Scan for the cell matching the given text and deliver its (x, y) coordinate at center. 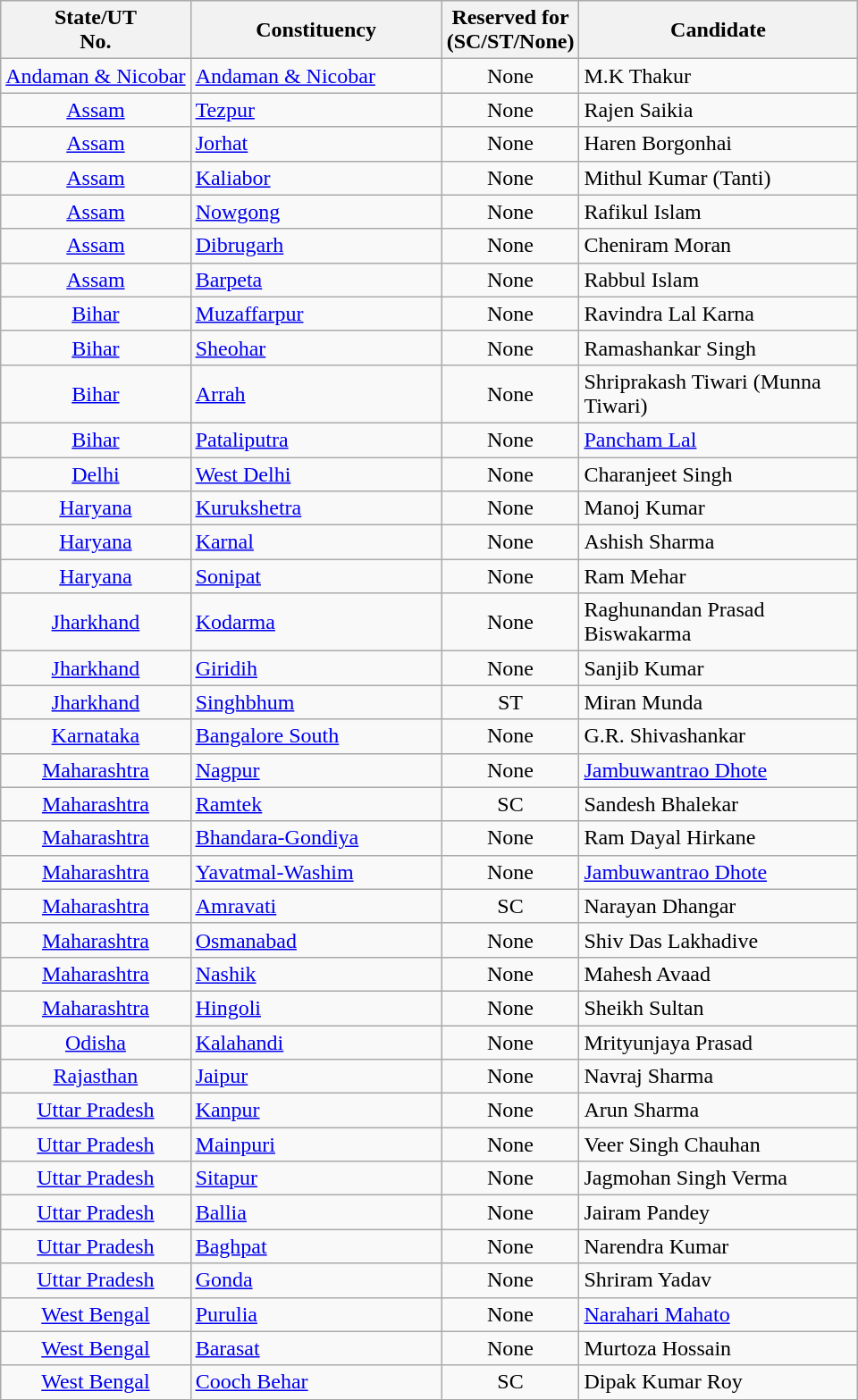
Dibrugarh (316, 246)
Tezpur (316, 110)
Sitapur (316, 1178)
Kaliabor (316, 178)
Mahesh Avaad (719, 974)
Mrityunjaya Prasad (719, 1043)
Pancham Lal (719, 440)
Ram Mehar (719, 576)
Giridih (316, 668)
Delhi (96, 474)
Narahari Mahato (719, 1314)
State/UT No. (96, 30)
Sheikh Sultan (719, 1008)
Rafikul Islam (719, 212)
Rabbul Islam (719, 280)
Ballia (316, 1212)
Kanpur (316, 1111)
Mithul Kumar (Tanti) (719, 178)
Jorhat (316, 144)
Sandesh Bhalekar (719, 804)
Hingoli (316, 1008)
Bangalore South (316, 736)
Bhandara-Gondiya (316, 838)
Muzaffarpur (316, 314)
Barpeta (316, 280)
Shiv Das Lakhadive (719, 940)
Barasat (316, 1348)
Baghpat (316, 1246)
Sheohar (316, 348)
Raghunandan Prasad Biswakarma (719, 622)
Cooch Behar (316, 1382)
West Delhi (316, 474)
Karnataka (96, 736)
Kodarma (316, 622)
Jaipur (316, 1077)
Charanjeet Singh (719, 474)
Shriprakash Tiwari (Munna Tiwari) (719, 393)
Osmanabad (316, 940)
Sanjib Kumar (719, 668)
Odisha (96, 1043)
Ramashankar Singh (719, 348)
ST (510, 702)
Amravati (316, 906)
Narendra Kumar (719, 1246)
Ramtek (316, 804)
Gonda (316, 1280)
Pataliputra (316, 440)
Constituency (316, 30)
Cheniram Moran (719, 246)
G.R. Shivashankar (719, 736)
Kurukshetra (316, 508)
Ravindra Lal Karna (719, 314)
Jagmohan Singh Verma (719, 1178)
Navraj Sharma (719, 1077)
Dipak Kumar Roy (719, 1382)
Jairam Pandey (719, 1212)
Veer Singh Chauhan (719, 1144)
Singhbhum (316, 702)
Purulia (316, 1314)
Ram Dayal Hirkane (719, 838)
Nowgong (316, 212)
Murtoza Hossain (719, 1348)
Arrah (316, 393)
Mainpuri (316, 1144)
Haren Borgonhai (719, 144)
Miran Munda (719, 702)
Nagpur (316, 770)
Reserved for (SC/ST/None) (510, 30)
Karnal (316, 542)
Manoj Kumar (719, 508)
Shriram Yadav (719, 1280)
Rajasthan (96, 1077)
Yavatmal-Washim (316, 872)
Kalahandi (316, 1043)
Rajen Saikia (719, 110)
Nashik (316, 974)
Candidate (719, 30)
Narayan Dhangar (719, 906)
M.K Thakur (719, 76)
Ashish Sharma (719, 542)
Arun Sharma (719, 1111)
Sonipat (316, 576)
